Return the [x, y] coordinate for the center point of the cell that contains the specified text.  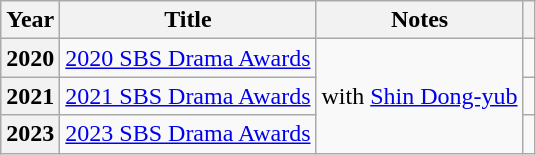
2021 [30, 96]
2023 SBS Drama Awards [188, 134]
Year [30, 20]
2020 [30, 58]
Notes [420, 20]
2021 SBS Drama Awards [188, 96]
2020 SBS Drama Awards [188, 58]
with Shin Dong-yub [420, 96]
2023 [30, 134]
Title [188, 20]
